Capture the cell that displays the provided text and extract its [X, Y] central coordinate. 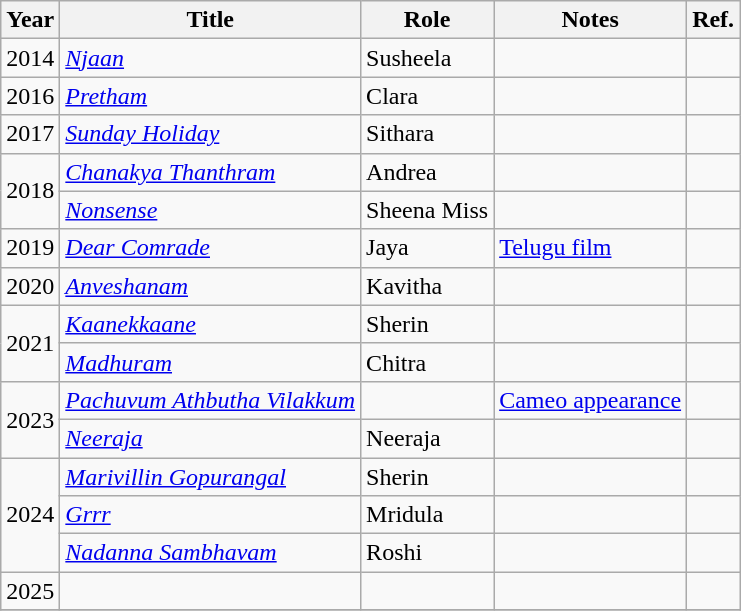
Anveshanam [210, 286]
2025 [30, 591]
2021 [30, 343]
Sunday Holiday [210, 134]
2023 [30, 419]
2024 [30, 515]
Madhuram [210, 362]
Dear Comrade [210, 248]
Title [210, 20]
Cameo appearance [590, 400]
2017 [30, 134]
Susheela [428, 58]
Nonsense [210, 210]
Mridula [428, 515]
2019 [30, 248]
Kaanekkaane [210, 324]
Chanakya Thanthram [210, 172]
Ref. [714, 20]
Pachuvum Athbutha Vilakkum [210, 400]
Njaan [210, 58]
Jaya [428, 248]
2016 [30, 96]
Role [428, 20]
Clara [428, 96]
2020 [30, 286]
Year [30, 20]
Grrr [210, 515]
2018 [30, 191]
Chitra [428, 362]
Pretham [210, 96]
Notes [590, 20]
Roshi [428, 553]
Telugu film [590, 248]
Andrea [428, 172]
Sheena Miss [428, 210]
2014 [30, 58]
Marivillin Gopurangal [210, 477]
Nadanna Sambhavam [210, 553]
Sithara [428, 134]
Kavitha [428, 286]
